Search for the cell housing the specified text and yield its [x, y] center coordinate. 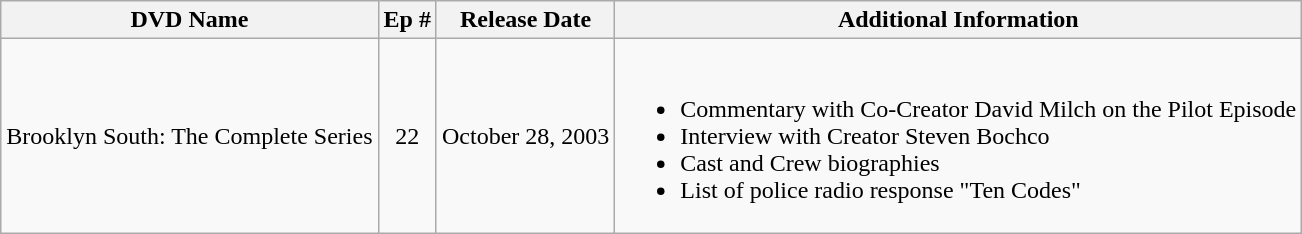
22 [407, 136]
Release Date [525, 20]
Ep # [407, 20]
October 28, 2003 [525, 136]
Brooklyn South: The Complete Series [190, 136]
DVD Name [190, 20]
Additional Information [958, 20]
